Determine the [x, y] coordinate at the center of the cell enclosing the given text.  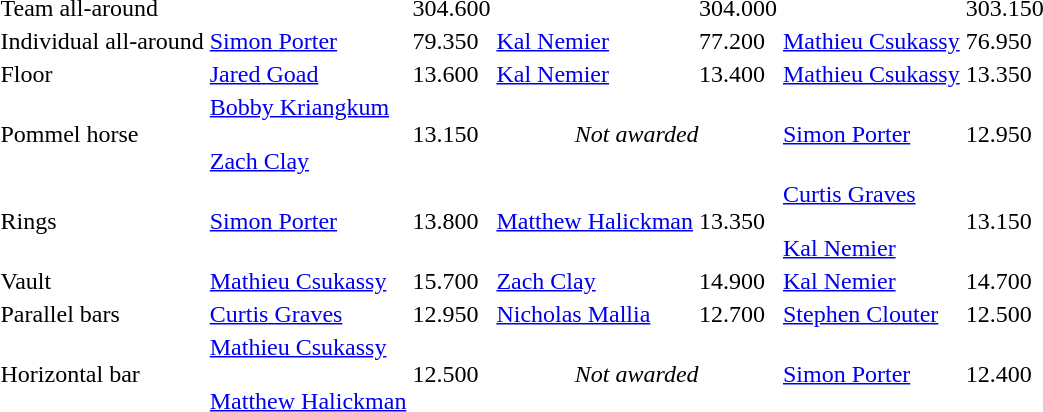
13.800 [452, 221]
Stephen Clouter [872, 314]
Curtis Graves [308, 314]
12.950 [452, 314]
13.350 [738, 221]
14.900 [738, 281]
Jared Goad [308, 74]
15.700 [452, 281]
13.150 [452, 134]
Matthew Halickman [595, 221]
Not awarded [637, 134]
79.350 [452, 41]
Bobby Kriangkum Zach Clay [308, 134]
12.700 [738, 314]
13.400 [738, 74]
Nicholas Mallia [595, 314]
Zach Clay [595, 281]
Curtis GravesKal Nemier [872, 221]
13.600 [452, 74]
77.200 [738, 41]
